Extract the [X, Y] coordinate from the center of the cell holding the provided text.  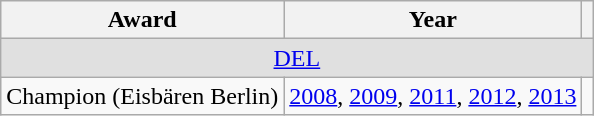
DEL [297, 58]
Year [433, 20]
Champion (Eisbären Berlin) [142, 96]
Award [142, 20]
2008, 2009, 2011, 2012, 2013 [433, 96]
